Search for the cell housing the specified text and yield its (x, y) center coordinate. 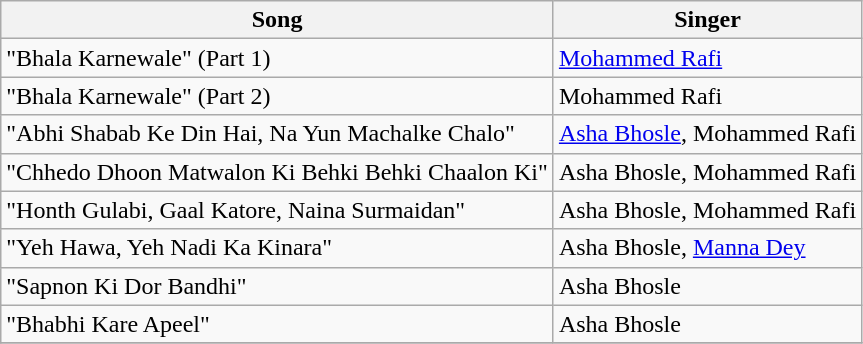
"Bhala Karnewale" (Part 1) (278, 58)
"Abhi Shabab Ke Din Hai, Na Yun Machalke Chalo" (278, 134)
"Honth Gulabi, Gaal Katore, Naina Surmaidan" (278, 210)
"Chhedo Dhoon Matwalon Ki Behki Behki Chaalon Ki" (278, 172)
"Bhala Karnewale" (Part 2) (278, 96)
Singer (707, 20)
"Yeh Hawa, Yeh Nadi Ka Kinara" (278, 248)
Asha Bhosle, Manna Dey (707, 248)
Song (278, 20)
"Bhabhi Kare Apeel" (278, 324)
"Sapnon Ki Dor Bandhi" (278, 286)
